Identify which cell holds the provided text, then report its [X, Y] central coordinate. 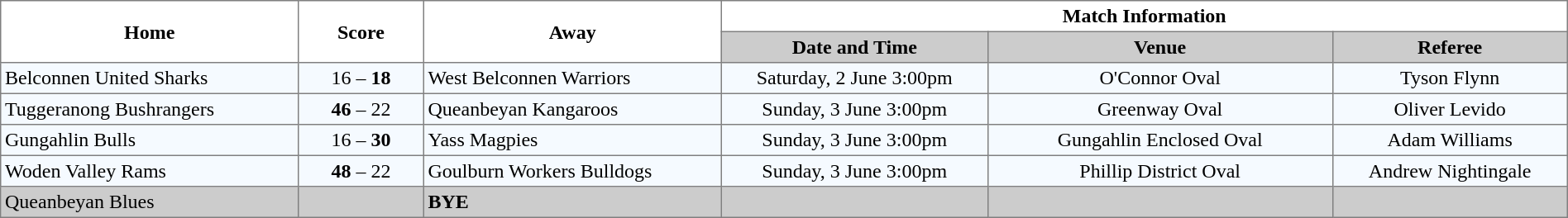
Tyson Flynn [1450, 78]
Phillip District Oval [1159, 171]
Score [361, 31]
Gungahlin Bulls [150, 140]
Tuggeranong Bushrangers [150, 109]
Woden Valley Rams [150, 171]
16 – 18 [361, 78]
Saturday, 2 June 3:00pm [854, 78]
Goulburn Workers Bulldogs [572, 171]
46 – 22 [361, 109]
Oliver Levido [1450, 109]
16 – 30 [361, 140]
BYE [572, 202]
Yass Magpies [572, 140]
48 – 22 [361, 171]
Andrew Nightingale [1450, 171]
Date and Time [854, 47]
Greenway Oval [1159, 109]
Gungahlin Enclosed Oval [1159, 140]
Match Information [1145, 17]
Venue [1159, 47]
Queanbeyan Kangaroos [572, 109]
Away [572, 31]
O'Connor Oval [1159, 78]
Belconnen United Sharks [150, 78]
Referee [1450, 47]
Home [150, 31]
Queanbeyan Blues [150, 202]
West Belconnen Warriors [572, 78]
Adam Williams [1450, 140]
